Pinpoint the cell where the given text exists, returning its (X, Y) midpoint coordinate. 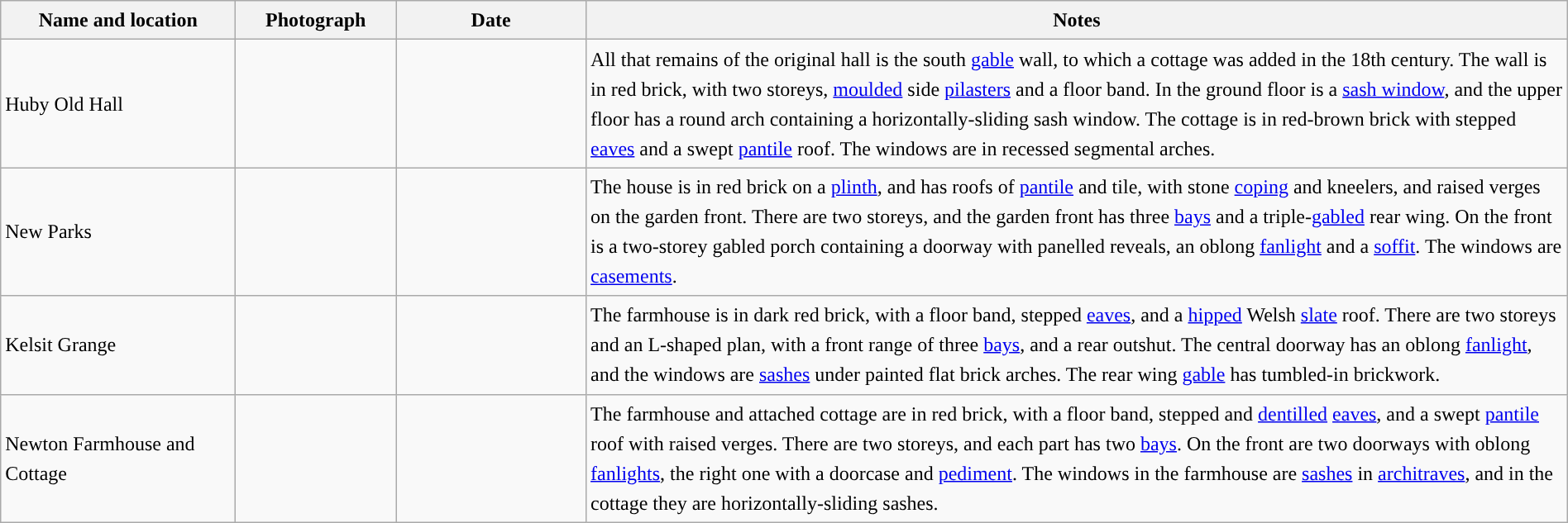
Photograph (316, 20)
Newton Farmhouse and Cottage (118, 458)
Date (491, 20)
New Parks (118, 231)
Kelsit Grange (118, 345)
Name and location (118, 20)
Huby Old Hall (118, 104)
Notes (1077, 20)
